Provide the (X, Y) coordinate of the cell's center where the given text is located.  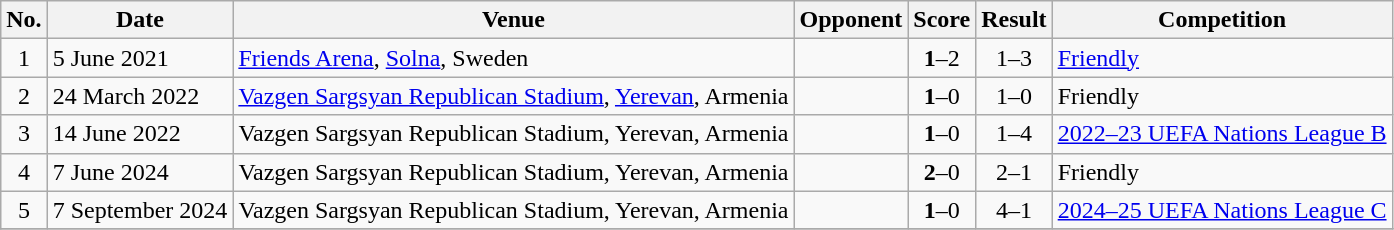
No. (24, 20)
2024–25 UEFA Nations League C (1222, 210)
14 June 2022 (140, 134)
2–1 (1014, 172)
1–2 (942, 58)
24 March 2022 (140, 96)
7 June 2024 (140, 172)
2–0 (942, 172)
5 June 2021 (140, 58)
1 (24, 58)
Competition (1222, 20)
5 (24, 210)
Date (140, 20)
1–4 (1014, 134)
Score (942, 20)
4 (24, 172)
2 (24, 96)
2022–23 UEFA Nations League B (1222, 134)
7 September 2024 (140, 210)
3 (24, 134)
4–1 (1014, 210)
Result (1014, 20)
1–3 (1014, 58)
Opponent (851, 20)
Friends Arena, Solna, Sweden (514, 58)
Venue (514, 20)
